Capture the cell that displays the provided text and extract its (x, y) central coordinate. 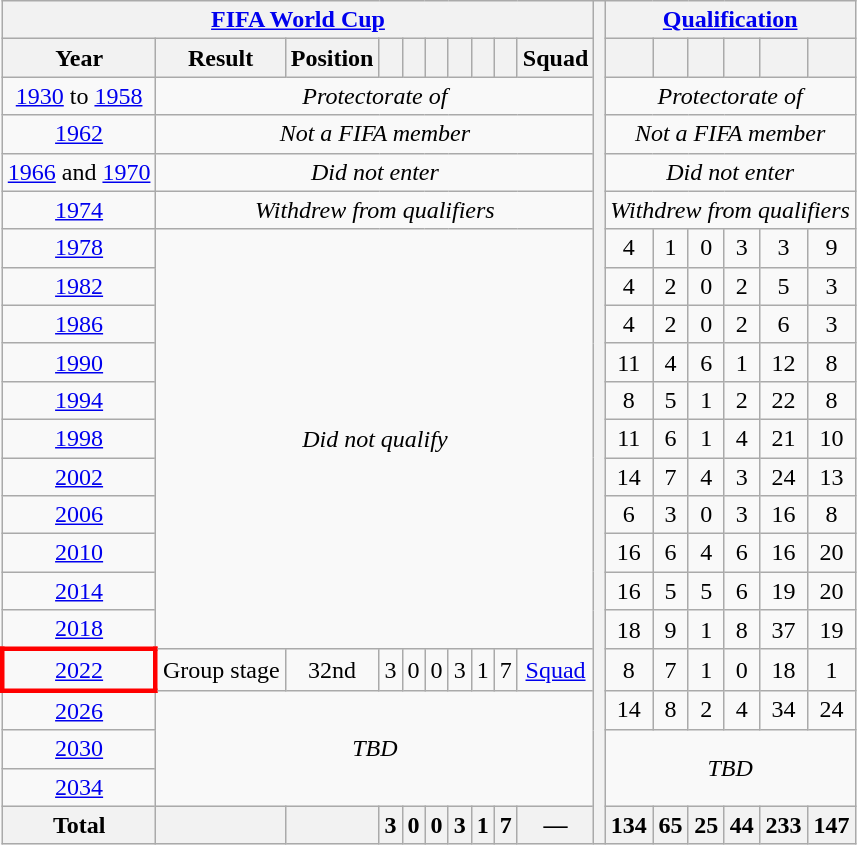
2010 (79, 553)
147 (831, 825)
Qualification (730, 20)
13 (831, 477)
34 (784, 710)
2022 (79, 670)
1986 (79, 324)
10 (831, 438)
— (555, 825)
2034 (79, 787)
Total (79, 825)
32nd (332, 670)
2014 (79, 591)
12 (784, 362)
1930 to 1958 (79, 96)
Result (220, 58)
1974 (79, 210)
1978 (79, 248)
37 (784, 630)
2018 (79, 630)
1998 (79, 438)
233 (784, 825)
Did not qualify (375, 439)
25 (706, 825)
21 (784, 438)
2002 (79, 477)
65 (671, 825)
1982 (79, 286)
Group stage (220, 670)
134 (629, 825)
Position (332, 58)
1990 (79, 362)
2006 (79, 515)
44 (742, 825)
2030 (79, 749)
2026 (79, 710)
1994 (79, 400)
1962 (79, 134)
Year (79, 58)
FIFA World Cup (298, 20)
22 (784, 400)
1966 and 1970 (79, 172)
